Capture the cell that displays the provided text and extract its (x, y) central coordinate. 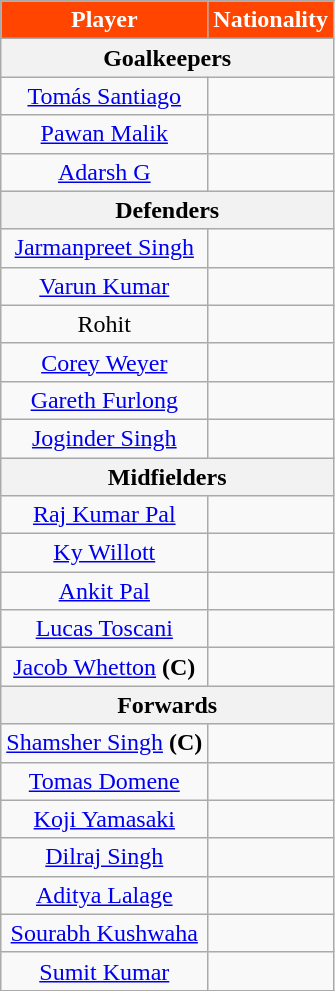
Dilraj Singh (104, 857)
Aditya Lalage (104, 895)
Midfielders (168, 477)
Jarmanpreet Singh (104, 248)
Forwards (168, 705)
Defenders (168, 210)
Ky Willott (104, 553)
Shamsher Singh (C) (104, 743)
Varun Kumar (104, 286)
Ankit Pal (104, 591)
Lucas Toscani (104, 629)
Koji Yamasaki (104, 819)
Pawan Malik (104, 134)
Nationality (271, 20)
Corey Weyer (104, 362)
Tomas Domene (104, 781)
Jacob Whetton (C) (104, 667)
Player (104, 20)
Tomás Santiago (104, 96)
Sourabh Kushwaha (104, 933)
Rohit (104, 324)
Adarsh G (104, 172)
Gareth Furlong (104, 400)
Raj Kumar Pal (104, 515)
Joginder Singh (104, 438)
Goalkeepers (168, 58)
Sumit Kumar (104, 971)
